Provide the [x, y] coordinate of the cell's center where the given text is located.  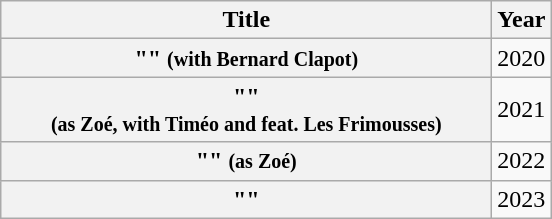
"" (with Bernard Clapot) [246, 58]
2020 [522, 58]
Year [522, 20]
2021 [522, 110]
"" (as Zoé) [246, 161]
"" [246, 199]
""(as Zoé, with Timéo and feat. Les Frimousses) [246, 110]
2022 [522, 161]
2023 [522, 199]
Title [246, 20]
